Find where the given text appears and provide that cell's center as (x, y) coordinate. 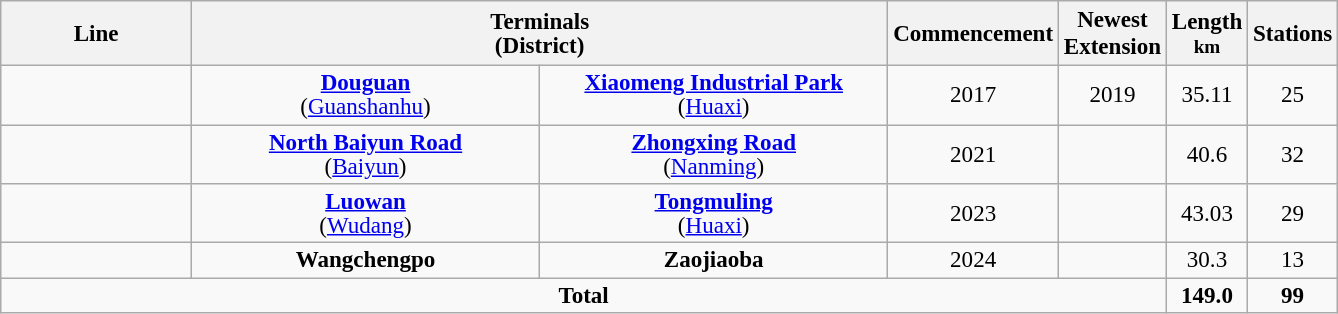
Xiaomeng Industrial Park(Huaxi) (714, 96)
Line (96, 34)
2021 (974, 154)
2017 (974, 96)
Lengthkm (1206, 34)
Luowan(Wudang) (365, 214)
Terminals(District) (539, 34)
25 (1293, 96)
29 (1293, 214)
30.3 (1206, 260)
32 (1293, 154)
Commencement (974, 34)
Tongmuling(Huaxi) (714, 214)
Total (584, 296)
Douguan(Guanshanhu) (365, 96)
2019 (1112, 96)
149.0 (1206, 296)
13 (1293, 260)
Wangchengpo (365, 260)
Zhongxing Road(Nanming) (714, 154)
35.11 (1206, 96)
2024 (974, 260)
Stations (1293, 34)
NewestExtension (1112, 34)
North Baiyun Road(Baiyun) (365, 154)
99 (1293, 296)
43.03 (1206, 214)
Zaojiaoba (714, 260)
2023 (974, 214)
40.6 (1206, 154)
